Find where the given text appears and provide that cell's center as [x, y] coordinate. 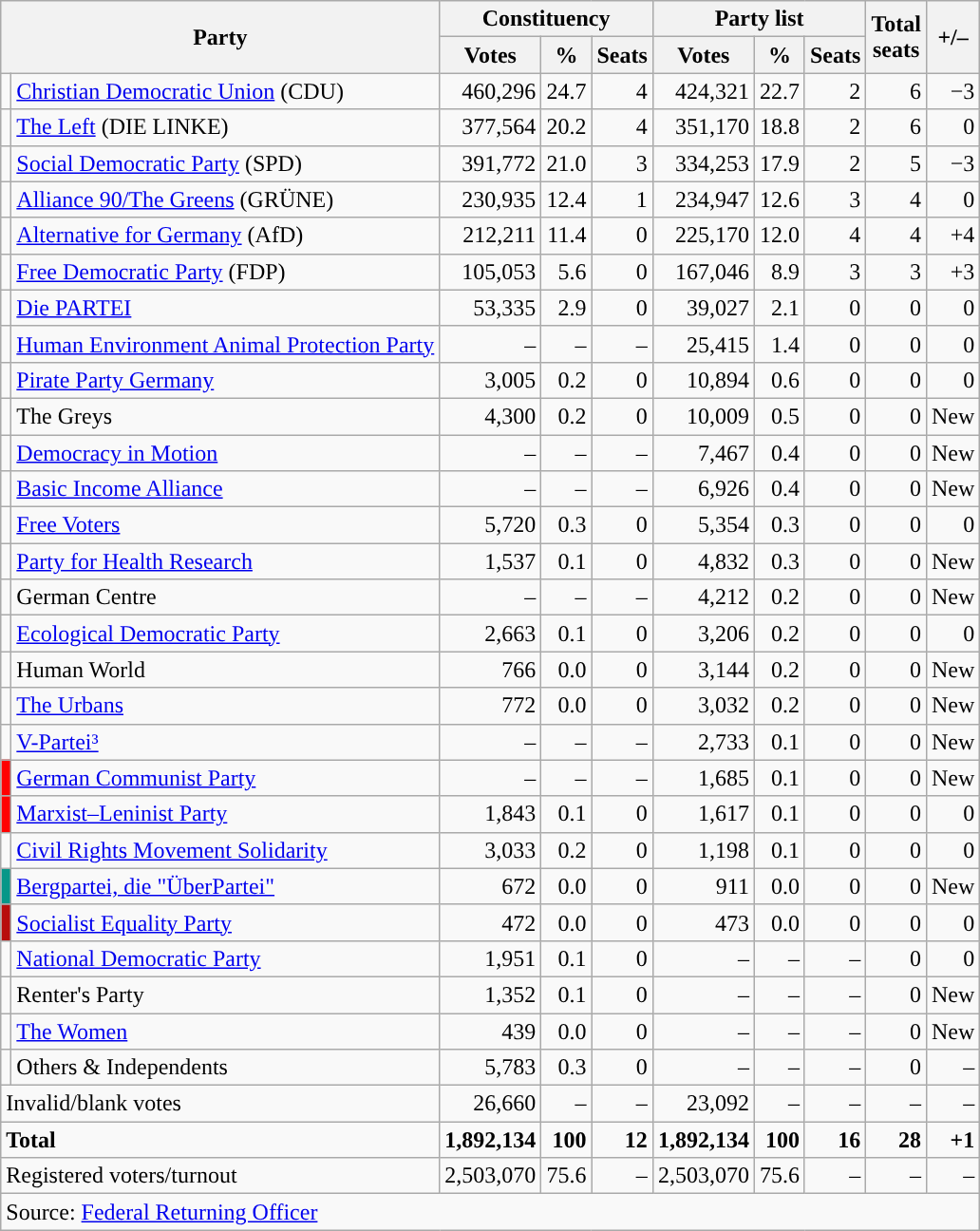
5.6 [566, 272]
1 [622, 199]
Christian Democratic Union (CDU) [226, 91]
3,206 [703, 634]
17.9 [779, 163]
Renter's Party [226, 994]
5,783 [490, 1068]
0.6 [779, 380]
12.0 [779, 236]
5,354 [703, 525]
1,685 [703, 778]
2.9 [566, 308]
391,772 [490, 163]
16 [835, 1140]
0.5 [779, 416]
Social Democratic Party (SPD) [226, 163]
Pirate Party Germany [226, 380]
3,144 [703, 670]
V-Partei³ [226, 742]
4,832 [703, 561]
10,009 [703, 416]
Civil Rights Movement Solidarity [226, 850]
German Communist Party [226, 778]
473 [703, 922]
The Urbans [226, 706]
351,170 [703, 127]
6,926 [703, 489]
Source: Federal Returning Officer [490, 1212]
+1 [952, 1140]
25,415 [703, 344]
12.4 [566, 199]
Party [220, 37]
766 [490, 670]
Free Democratic Party (FDP) [226, 272]
1,198 [703, 850]
334,253 [703, 163]
230,935 [490, 199]
53,335 [490, 308]
5,720 [490, 525]
772 [490, 706]
672 [490, 886]
Democracy in Motion [226, 453]
Socialist Equality Party [226, 922]
The Left (DIE LINKE) [226, 127]
3,033 [490, 850]
28 [896, 1140]
2,663 [490, 634]
1,352 [490, 994]
11.4 [566, 236]
8.9 [779, 272]
The Women [226, 1031]
1,617 [703, 814]
20.2 [566, 127]
1,951 [490, 958]
105,053 [490, 272]
2.1 [779, 308]
10,894 [703, 380]
4,300 [490, 416]
+3 [952, 272]
Alliance 90/The Greens (GRÜNE) [226, 199]
377,564 [490, 127]
Party for Health Research [226, 561]
18.8 [779, 127]
2,733 [703, 742]
439 [490, 1031]
Totalseats [896, 37]
Human World [226, 670]
Alternative for Germany (AfD) [226, 236]
3,005 [490, 380]
12.6 [779, 199]
472 [490, 922]
225,170 [703, 236]
Registered voters/turnout [220, 1176]
24.7 [566, 91]
Constituency [547, 19]
Others & Independents [226, 1068]
7,467 [703, 453]
Invalid/blank votes [220, 1104]
167,046 [703, 272]
39,027 [703, 308]
+/– [952, 37]
+4 [952, 236]
22.7 [779, 91]
Die PARTEI [226, 308]
23,092 [703, 1104]
212,211 [490, 236]
Total [220, 1140]
21.0 [566, 163]
26,660 [490, 1104]
3,032 [703, 706]
424,321 [703, 91]
1.4 [779, 344]
National Democratic Party [226, 958]
Human Environment Animal Protection Party [226, 344]
Free Voters [226, 525]
4,212 [703, 597]
234,947 [703, 199]
1,537 [490, 561]
5 [896, 163]
911 [703, 886]
12 [622, 1140]
Bergpartei, die "ÜberPartei" [226, 886]
Party list [760, 19]
460,296 [490, 91]
Basic Income Alliance [226, 489]
German Centre [226, 597]
Marxist–Leninist Party [226, 814]
1,843 [490, 814]
Ecological Democratic Party [226, 634]
The Greys [226, 416]
